Locate the cell with the specified text and output its [X, Y] center coordinate. 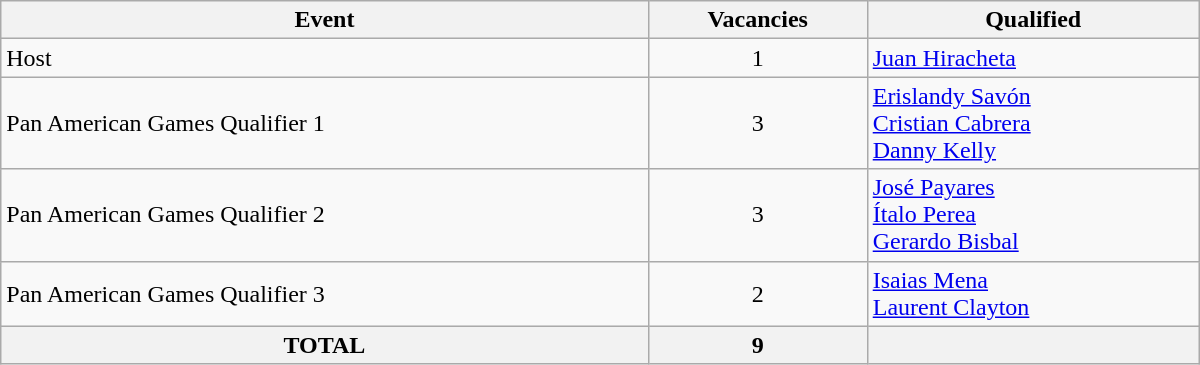
9 [758, 345]
Vacancies [758, 20]
2 [758, 294]
TOTAL [324, 345]
1 [758, 58]
Erislandy Savón Cristian Cabrera Danny Kelly [1033, 123]
Pan American Games Qualifier 1 [324, 123]
Juan Hiracheta [1033, 58]
Isaias Mena Laurent Clayton [1033, 294]
Pan American Games Qualifier 2 [324, 215]
Qualified [1033, 20]
Host [324, 58]
Pan American Games Qualifier 3 [324, 294]
Event [324, 20]
José Payares Ítalo Perea Gerardo Bisbal [1033, 215]
